Search for the cell housing the specified text and yield its [X, Y] center coordinate. 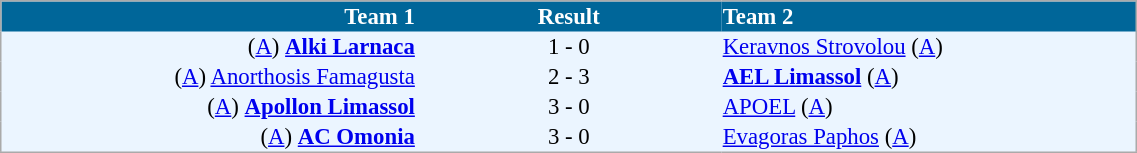
(A) Apollon Limassol [209, 107]
(A) Alki Larnaca [209, 47]
1 - 0 [568, 47]
AEL Limassol (A) [929, 77]
2 - 3 [568, 77]
Evagoras Paphos (A) [929, 137]
Team 1 [209, 16]
Team 2 [929, 16]
Result [568, 16]
(A) AC Omonia [209, 137]
APOEL (A) [929, 107]
(A) Anorthosis Famagusta [209, 77]
Keravnos Strovolou (A) [929, 47]
